Scan for the cell matching the given text and deliver its [X, Y] coordinate at center. 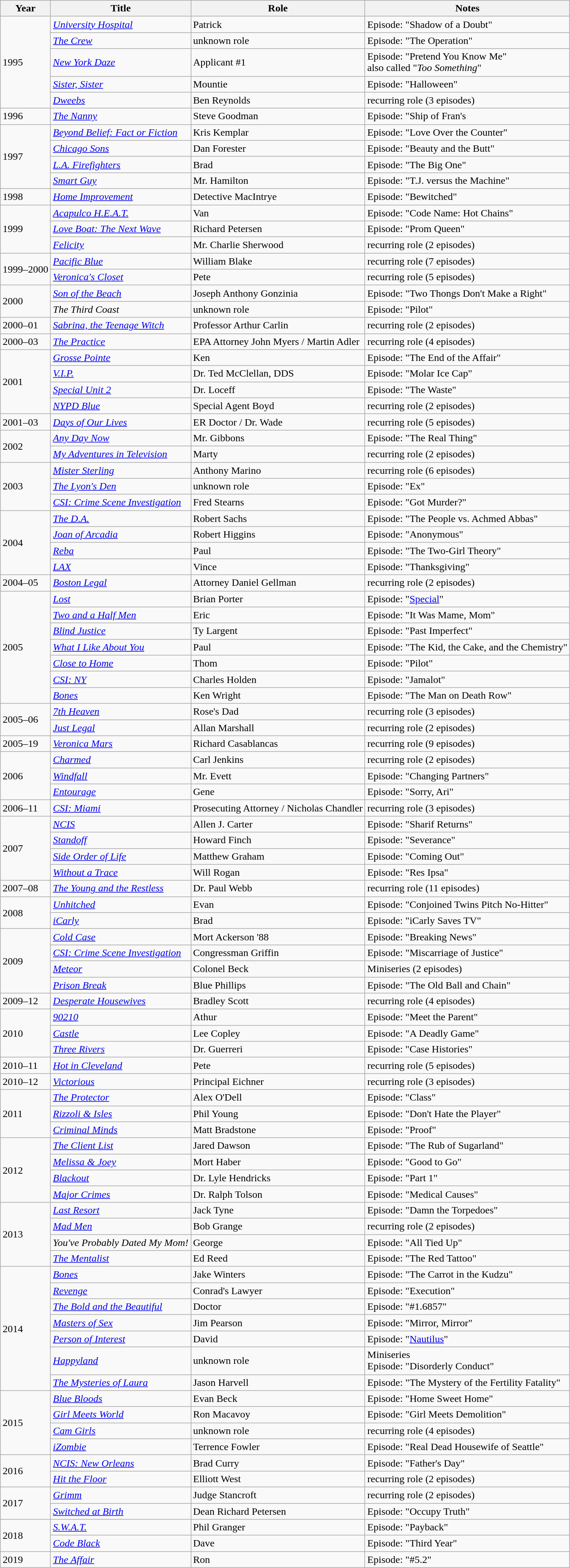
Episode: "Res Ipsa" [467, 872]
Episode: "Home Sweet Home" [467, 1399]
2004 [25, 543]
Episode: "Good to Go" [467, 1162]
Athur [278, 1017]
The Client List [121, 1146]
Love Boat: The Next Wave [121, 229]
Episode: "Prom Queen" [467, 229]
2006 [25, 776]
Desperate Housewives [121, 1001]
Ty Largent [278, 631]
Cold Case [121, 937]
Applicant #1 [278, 63]
Ron [278, 1560]
1999 [25, 229]
Mad Men [121, 1226]
7th Heaven [121, 711]
Carl Jenkins [278, 760]
Blind Justice [121, 631]
Ed Reed [278, 1259]
Vince [278, 567]
2000 [25, 301]
George [278, 1242]
What I Like About You [121, 647]
Patrick [278, 25]
Episode: "Two Thongs Don't Make a Right" [467, 293]
Miniseries (2 episodes) [467, 969]
Mister Sterling [121, 470]
Dr. Loceff [278, 390]
Episode: "Miscarriage of Justice" [467, 953]
Episode: "Occupy Truth" [467, 1511]
90210 [121, 1017]
V.I.P. [121, 374]
Episode: "Father's Day" [467, 1463]
Beyond Belief: Fact or Fiction [121, 132]
Felicity [121, 245]
Ken Wright [278, 695]
Mr. Charlie Sherwood [278, 245]
Windfall [121, 776]
Charles Holden [278, 679]
iZombie [121, 1447]
New York Daze [121, 63]
L.A. Firefighters [121, 164]
2001–03 [25, 422]
Grimm [121, 1495]
Episode: "The Old Ball and Chain" [467, 985]
Year [25, 8]
Charmed [121, 760]
Episode: "The Real Thing" [467, 438]
The Nanny [121, 116]
You've Probably Dated My Mom! [121, 1242]
2005–19 [25, 744]
MiniseriesEpisode: "Disorderly Conduct" [467, 1361]
Melissa & Joey [121, 1162]
S.W.A.T. [121, 1527]
The Crew [121, 41]
Close to Home [121, 663]
Victorious [121, 1082]
Meteor [121, 969]
Attorney Daniel Gellman [278, 583]
Steve Goodman [278, 116]
Smart Guy [121, 180]
Mr. Gibbons [278, 438]
Mr. Evett [278, 776]
Robert Higgins [278, 535]
Episode: "Got Murder?" [467, 503]
Episode: "Sharif Returns" [467, 824]
Entourage [121, 792]
Criminal Minds [121, 1130]
University Hospital [121, 25]
Dr. Guerreri [278, 1049]
2010 [25, 1033]
Jim Pearson [278, 1323]
Episode: "Sorry, Ari" [467, 792]
NCIS: New Orleans [121, 1463]
NCIS [121, 824]
recurring role (7 episodes) [467, 261]
Professor Arthur Carlin [278, 325]
2000–01 [25, 325]
Revenge [121, 1291]
Son of the Beach [121, 293]
Chicago Sons [121, 148]
Dr. Paul Webb [278, 888]
Fred Stearns [278, 503]
Marty [278, 454]
Two and a Half Men [121, 615]
Ken [278, 358]
2003 [25, 486]
Episode: "Don't Hate the Player" [467, 1114]
2009–12 [25, 1001]
Dr. Ralph Tolson [278, 1194]
Evan [278, 904]
Mort Ackerson '88 [278, 937]
recurring role (9 episodes) [467, 744]
David [278, 1339]
Judge Stancroft [278, 1495]
Richard Casablancas [278, 744]
Episode: "Thanksgiving" [467, 567]
My Adventures in Television [121, 454]
Episode: "Proof" [467, 1130]
Episode: "Third Year" [467, 1543]
Kris Kemplar [278, 132]
Eric [278, 615]
Evan Beck [278, 1399]
Major Crimes [121, 1194]
Days of Our Lives [121, 422]
Ben Reynolds [278, 100]
Joseph Anthony Gonzinia [278, 293]
Bradley Scott [278, 1001]
Episode: "Past Imperfect" [467, 631]
2010–12 [25, 1082]
1997 [25, 156]
Episode: "Molar Ice Cap" [467, 374]
Episode: "T.J. versus the Machine" [467, 180]
Allan Marshall [278, 727]
The Affair [121, 1560]
Phil Granger [278, 1527]
Special Unit 2 [121, 390]
Any Day Now [121, 438]
Episode: "Meet the Parent" [467, 1017]
Episode: "It Was Mame, Mom" [467, 615]
Episode: "#5.2" [467, 1560]
2005–06 [25, 719]
Principal Eichner [278, 1082]
CSI: NY [121, 679]
iCarly [121, 921]
Girl Meets World [121, 1415]
Joan of Arcadia [121, 535]
2014 [25, 1329]
Doctor [278, 1307]
Bob Grange [278, 1226]
Role [278, 8]
Episode: "Bewitched" [467, 197]
Sabrina, the Teenage Witch [121, 325]
2015 [25, 1423]
2005 [25, 647]
Episode: "Halloween" [467, 84]
Episode: "Beauty and the Butt" [467, 148]
Blackout [121, 1178]
2011 [25, 1114]
Terrence Fowler [278, 1447]
The Young and the Restless [121, 888]
Dr. Lyle Hendricks [278, 1178]
Just Legal [121, 727]
Lee Copley [278, 1033]
Episode: "The End of the Affair" [467, 358]
Episode: "Ship of Fran's [467, 116]
Happyland [121, 1361]
2001 [25, 382]
Hit the Floor [121, 1479]
Episode: "Girl Meets Demolition" [467, 1415]
Episode: "Medical Causes" [467, 1194]
Conrad's Lawyer [278, 1291]
2002 [25, 446]
Boston Legal [121, 583]
The Lyon's Den [121, 486]
Congressman Griffin [278, 953]
Episode: "The Man on Death Row" [467, 695]
Grosse Pointe [121, 358]
The Mentalist [121, 1259]
Episode: "Real Dead Housewife of Seattle" [467, 1447]
2007 [25, 848]
Special Agent Boyd [278, 406]
2017 [25, 1503]
1998 [25, 197]
Episode: "The Kid, the Cake, and the Chemistry" [467, 647]
The Third Coast [121, 309]
Episode: "#1.6857" [467, 1307]
Rose's Dad [278, 711]
Episode: "Part 1" [467, 1178]
Masters of Sex [121, 1323]
Hot in Cleveland [121, 1065]
2004–05 [25, 583]
2000–03 [25, 341]
Episode: "Code Name: Hot Chains" [467, 213]
recurring role (11 episodes) [467, 888]
Title [121, 8]
Episode: "The Two-Girl Theory" [467, 551]
Episode: "Coming Out" [467, 856]
William Blake [278, 261]
Switched at Birth [121, 1511]
Dave [278, 1543]
Episode: "Ex" [467, 486]
Episode: "Class" [467, 1098]
Lost [121, 599]
Allen J. Carter [278, 824]
Matthew Graham [278, 856]
Dean Richard Petersen [278, 1511]
Jake Winters [278, 1275]
Pacific Blue [121, 261]
Mort Haber [278, 1162]
The Mysteries of Laura [121, 1382]
Ron Macavoy [278, 1415]
Episode: "iCarly Saves TV" [467, 921]
2019 [25, 1560]
Veronica Mars [121, 744]
2010–11 [25, 1065]
Sister, Sister [121, 84]
Castle [121, 1033]
2006–11 [25, 808]
Brian Porter [278, 599]
Episode: "Severance" [467, 840]
Episode: "The Red Tattoo" [467, 1259]
Episode: "The Mystery of the Fertility Fatality" [467, 1382]
Notes [467, 8]
Standoff [121, 840]
Will Rogan [278, 872]
Matt Bradstone [278, 1130]
Brad Curry [278, 1463]
Reba [121, 551]
Richard Petersen [278, 229]
ER Doctor / Dr. Wade [278, 422]
Episode: "Payback" [467, 1527]
Elliott West [278, 1479]
Episode: "Jamalot" [467, 679]
Dr. Ted McClellan, DDS [278, 374]
2007–08 [25, 888]
Episode: "Damn the Torpedoes" [467, 1210]
Episode: "Changing Partners" [467, 776]
Episode: "Mirror, Mirror" [467, 1323]
The Protector [121, 1098]
The D.A. [121, 519]
Mr. Hamilton [278, 180]
Episode: "The Carrot in the Kudzu" [467, 1275]
Mountie [278, 84]
Episode: "A Deadly Game" [467, 1033]
Robert Sachs [278, 519]
Side Order of Life [121, 856]
Episode: "Case Histories" [467, 1049]
Episode: "Nautilus" [467, 1339]
Veronica's Closet [121, 277]
Blue Bloods [121, 1399]
Jared Dawson [278, 1146]
LAX [121, 567]
Detective MacIntrye [278, 197]
The Practice [121, 341]
Gene [278, 792]
recurring role (6 episodes) [467, 470]
Episode: "Breaking News" [467, 937]
CSI: Miami [121, 808]
Person of Interest [121, 1339]
2008 [25, 912]
Jack Tyne [278, 1210]
Home Improvement [121, 197]
Unhitched [121, 904]
Thom [278, 663]
Jason Harvell [278, 1382]
1995 [25, 63]
Rizzoli & Isles [121, 1114]
EPA Attorney John Myers / Martin Adler [278, 341]
Colonel Beck [278, 969]
2013 [25, 1234]
Episode: "Special" [467, 599]
Phil Young [278, 1114]
Howard Finch [278, 840]
Cam Girls [121, 1431]
Dweebs [121, 100]
The Bold and the Beautiful [121, 1307]
Episode: "The Rub of Sugarland" [467, 1146]
Last Resort [121, 1210]
Episode: "Conjoined Twins Pitch No-Hitter" [467, 904]
2016 [25, 1471]
Dan Forester [278, 148]
1996 [25, 116]
2009 [25, 961]
2018 [25, 1535]
Episode: "Anonymous" [467, 535]
Prosecuting Attorney / Nicholas Chandler [278, 808]
Episode: "Pretend You Know Me"also called "Too Something" [467, 63]
Episode: "The Big One" [467, 164]
Episode: "All Tied Up" [467, 1242]
Episode: "Shadow of a Doubt" [467, 25]
Acapulco H.E.A.T. [121, 213]
Episode: "The People vs. Achmed Abbas" [467, 519]
Episode: "Love Over the Counter" [467, 132]
Code Black [121, 1543]
Three Rivers [121, 1049]
Episode: "Execution" [467, 1291]
Prison Break [121, 985]
Episode: "The Operation" [467, 41]
Without a Trace [121, 872]
Blue Phillips [278, 985]
Alex O'Dell [278, 1098]
Van [278, 213]
NYPD Blue [121, 406]
1999–2000 [25, 269]
2012 [25, 1170]
Anthony Marino [278, 470]
Episode: "The Waste" [467, 390]
